Determine the (x, y) coordinate at the center of the cell enclosing the given text.  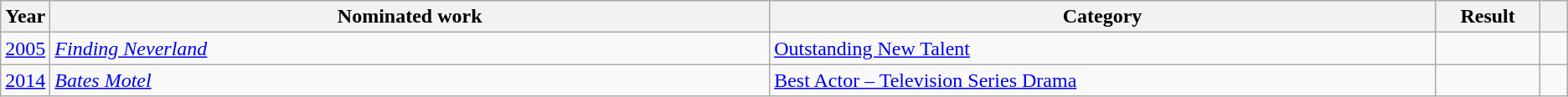
Category (1102, 17)
2014 (25, 80)
Result (1488, 17)
Best Actor – Television Series Drama (1102, 80)
Year (25, 17)
2005 (25, 48)
Outstanding New Talent (1102, 48)
Bates Motel (410, 80)
Finding Neverland (410, 48)
Nominated work (410, 17)
